Determine the [x, y] coordinate at the center of the cell enclosing the given text.  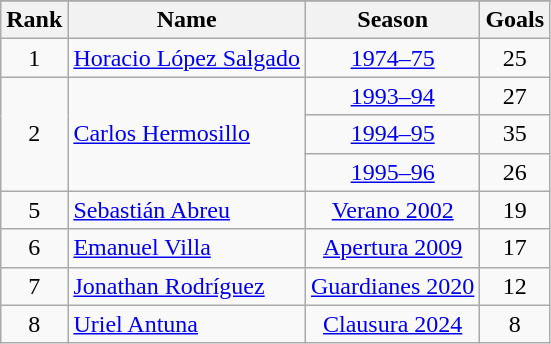
Verano 2002 [393, 210]
Apertura 2009 [393, 248]
26 [515, 172]
Season [393, 20]
19 [515, 210]
6 [34, 248]
Carlos Hermosillo [187, 134]
Name [187, 20]
Horacio López Salgado [187, 58]
1993–94 [393, 96]
1994–95 [393, 134]
Jonathan Rodríguez [187, 286]
2 [34, 134]
25 [515, 58]
Guardianes 2020 [393, 286]
Sebastián Abreu [187, 210]
1995–96 [393, 172]
35 [515, 134]
Rank [34, 20]
Goals [515, 20]
Clausura 2024 [393, 324]
7 [34, 286]
17 [515, 248]
1974–75 [393, 58]
5 [34, 210]
Emanuel Villa [187, 248]
12 [515, 286]
Uriel Antuna [187, 324]
27 [515, 96]
1 [34, 58]
